Detect which cell encompasses the target text, then output its (x, y) center coordinate. 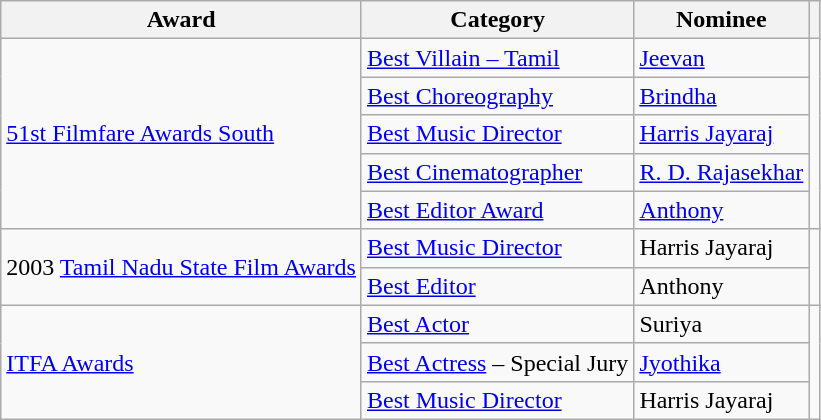
2003 Tamil Nadu State Film Awards (182, 267)
Jyothika (722, 362)
Suriya (722, 324)
51st Filmfare Awards South (182, 134)
ITFA Awards (182, 362)
Best Villain – Tamil (497, 58)
Award (182, 20)
Best Cinematographer (497, 172)
Nominee (722, 20)
Best Editor (497, 286)
Jeevan (722, 58)
Best Choreography (497, 96)
R. D. Rajasekhar (722, 172)
Best Editor Award (497, 210)
Category (497, 20)
Best Actress – Special Jury (497, 362)
Best Actor (497, 324)
Brindha (722, 96)
